Detect which cell encompasses the target text, then output its (x, y) center coordinate. 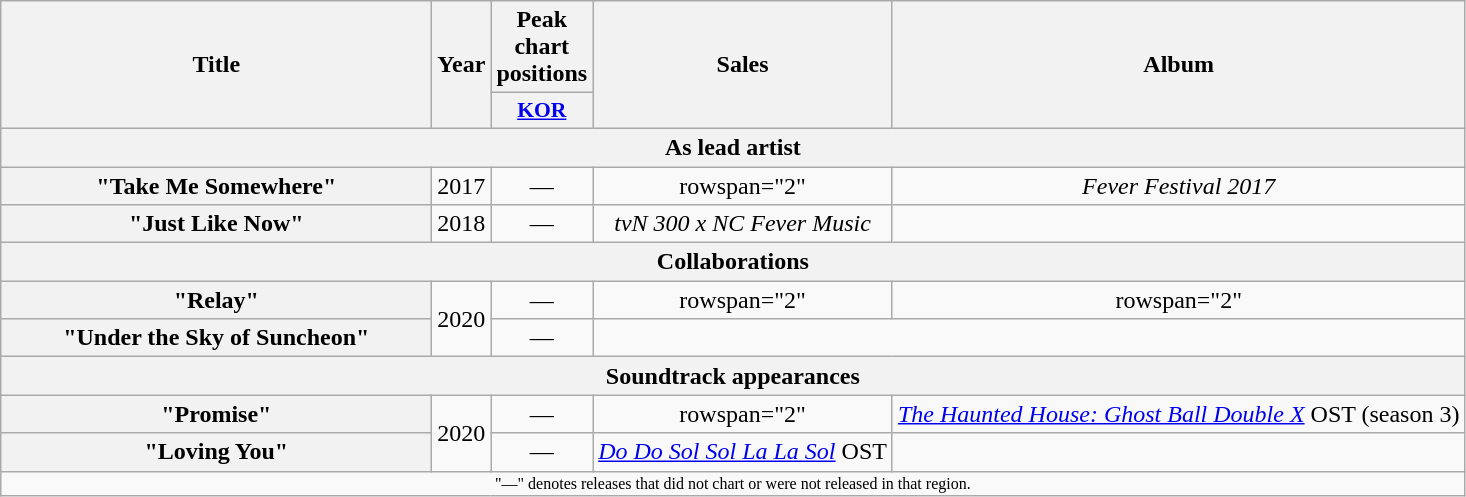
"—" denotes releases that did not chart or were not released in that region. (733, 483)
Fever Festival 2017 (1178, 185)
Soundtrack appearances (733, 376)
The Haunted House: Ghost Ball Double X OST (season 3) (1178, 414)
Collaborations (733, 262)
"Promise" (216, 414)
"Take Me Somewhere" (216, 185)
"Relay" (216, 300)
Do Do Sol Sol La La Sol OST (743, 452)
2017 (462, 185)
KOR (542, 111)
tvN 300 x NC Fever Music (743, 224)
As lead artist (733, 147)
Year (462, 65)
Sales (743, 65)
2018 (462, 224)
"Just Like Now" (216, 224)
"Under the Sky of Suncheon" (216, 338)
Peak chart positions (542, 47)
"Loving You" (216, 452)
Album (1178, 65)
Title (216, 65)
